Capture the cell that displays the provided text and extract its (X, Y) central coordinate. 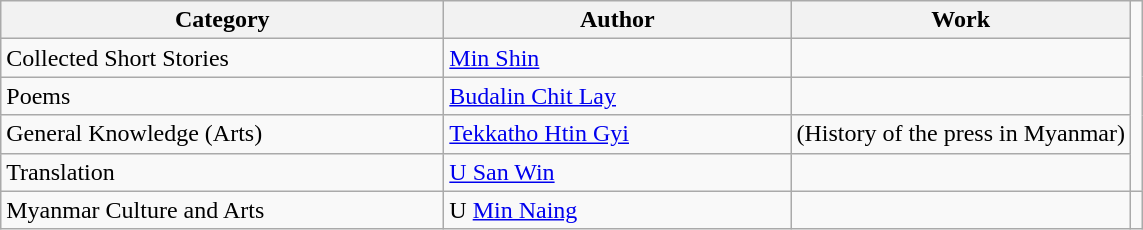
Min Shin (618, 58)
Poems (222, 96)
Myanmar Culture and Arts (222, 210)
Collected Short Stories (222, 58)
(History of the press in Myanmar) (961, 134)
General Knowledge (Arts) (222, 134)
Budalin Chit Lay (618, 96)
Translation (222, 172)
Work (961, 20)
U Min Naing (618, 210)
Author (618, 20)
Category (222, 20)
U San Win (618, 172)
Tekkatho Htin Gyi (618, 134)
